Return the [X, Y] coordinate for the center point of the cell that contains the specified text.  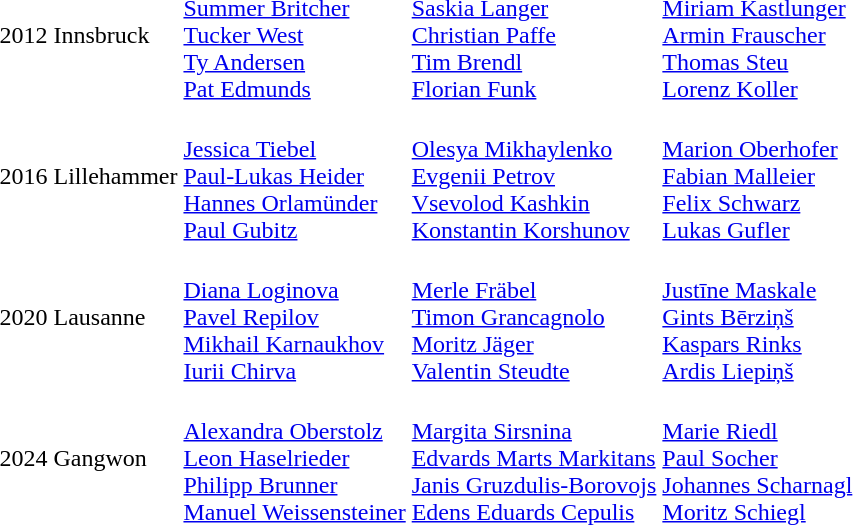
Olesya MikhaylenkoEvgenii PetrovVsevolod KashkinKonstantin Korshunov [534, 176]
Diana LoginovaPavel RepilovMikhail KarnaukhovIurii Chirva [294, 317]
Merle FräbelTimon GrancagnoloMoritz JägerValentin Steudte [534, 317]
Jessica TiebelPaul-Lukas HeiderHannes OrlamünderPaul Gubitz [294, 176]
